For the text-containing cell, return its midpoint in [X, Y] coordinate format. 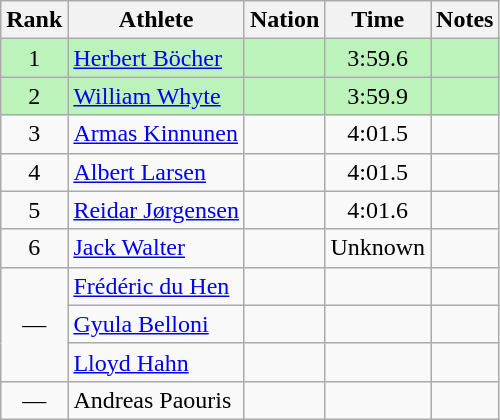
1 [34, 58]
3:59.6 [378, 58]
4:01.6 [378, 210]
Unknown [378, 248]
Athlete [156, 20]
Lloyd Hahn [156, 362]
Time [378, 20]
5 [34, 210]
4 [34, 172]
Andreas Paouris [156, 400]
2 [34, 96]
Gyula Belloni [156, 324]
Rank [34, 20]
Jack Walter [156, 248]
Armas Kinnunen [156, 134]
Reidar Jørgensen [156, 210]
6 [34, 248]
Notes [465, 20]
Herbert Böcher [156, 58]
3 [34, 134]
Frédéric du Hen [156, 286]
3:59.9 [378, 96]
Nation [284, 20]
William Whyte [156, 96]
Albert Larsen [156, 172]
